From the cell containing the given text, extract its center point as (X, Y) coordinate. 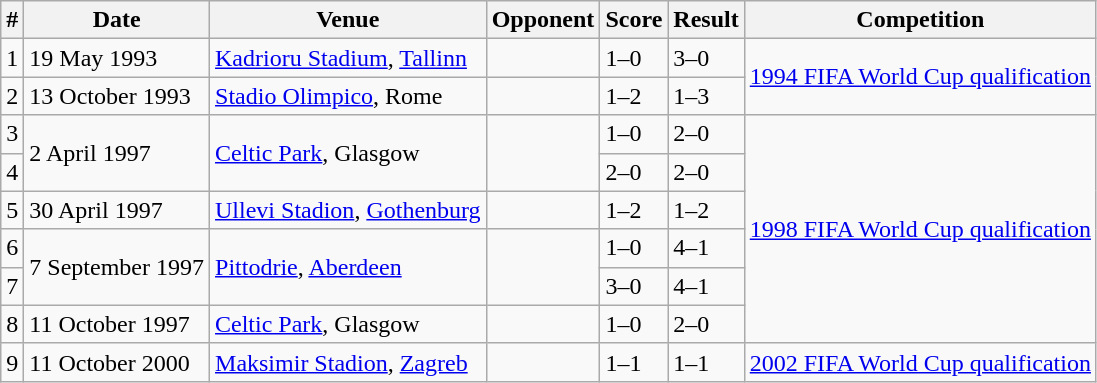
7 September 1997 (117, 267)
Maksimir Stadion, Zagreb (348, 362)
Competition (920, 20)
7 (12, 286)
Stadio Olimpico, Rome (348, 96)
2 (12, 96)
1994 FIFA World Cup qualification (920, 77)
11 October 1997 (117, 324)
Score (634, 20)
2 April 1997 (117, 153)
5 (12, 210)
Ullevi Stadion, Gothenburg (348, 210)
Opponent (543, 20)
Kadrioru Stadium, Tallinn (348, 58)
19 May 1993 (117, 58)
2002 FIFA World Cup qualification (920, 362)
9 (12, 362)
Venue (348, 20)
1998 FIFA World Cup qualification (920, 229)
3 (12, 134)
1 (12, 58)
Pittodrie, Aberdeen (348, 267)
6 (12, 248)
4 (12, 172)
30 April 1997 (117, 210)
1–3 (706, 96)
8 (12, 324)
11 October 2000 (117, 362)
# (12, 20)
Date (117, 20)
Result (706, 20)
13 October 1993 (117, 96)
